For the text-containing cell, return its midpoint in (X, Y) coordinate format. 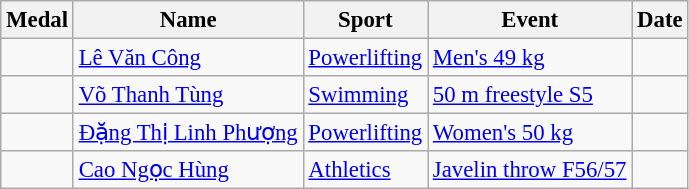
Medal (38, 20)
Đặng Thị Linh Phượng (188, 133)
Athletics (365, 170)
Javelin throw F56/57 (530, 170)
Võ Thanh Tùng (188, 95)
Cao Ngọc Hùng (188, 170)
50 m freestyle S5 (530, 95)
Men's 49 kg (530, 58)
Lê Văn Công (188, 58)
Women's 50 kg (530, 133)
Event (530, 20)
Date (660, 20)
Swimming (365, 95)
Sport (365, 20)
Name (188, 20)
